Find where the given text appears and provide that cell's center as (x, y) coordinate. 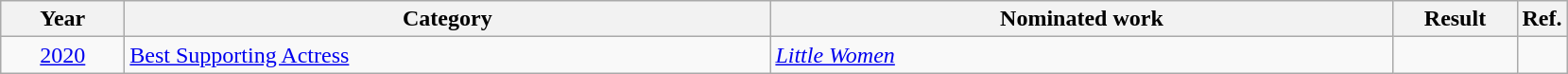
Best Supporting Actress (448, 55)
Little Women (1081, 55)
Category (448, 19)
Result (1456, 19)
Ref. (1542, 19)
2020 (62, 55)
Nominated work (1081, 19)
Year (62, 19)
